For the text-containing cell, return its midpoint in [X, Y] coordinate format. 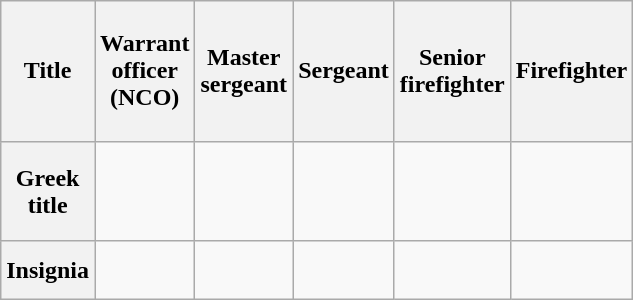
Insignia [48, 270]
Sergeant [344, 72]
Greek title [48, 192]
Title [48, 72]
Warrant officer (NCO) [145, 72]
Firefighter [572, 72]
Master sergeant [244, 72]
Senior firefighter [452, 72]
